Find where the given text appears and provide that cell's center as (X, Y) coordinate. 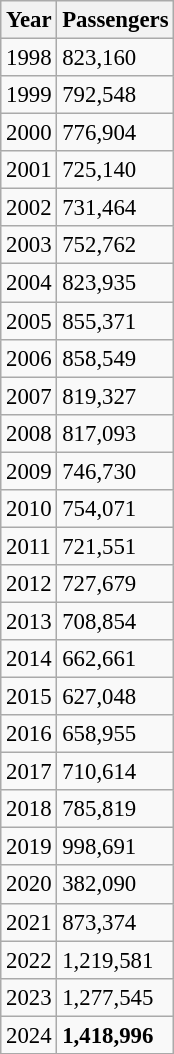
2013 (29, 621)
727,679 (116, 584)
2006 (29, 358)
382,090 (116, 885)
2016 (29, 734)
785,819 (116, 809)
708,854 (116, 621)
873,374 (116, 922)
2012 (29, 584)
2023 (29, 997)
710,614 (116, 772)
2002 (29, 208)
998,691 (116, 847)
746,730 (116, 471)
731,464 (116, 208)
627,048 (116, 697)
858,549 (116, 358)
721,551 (116, 546)
776,904 (116, 133)
2010 (29, 509)
823,160 (116, 58)
Passengers (116, 20)
855,371 (116, 321)
2017 (29, 772)
725,140 (116, 170)
1,219,581 (116, 960)
2011 (29, 546)
658,955 (116, 734)
754,071 (116, 509)
2022 (29, 960)
1998 (29, 58)
1,277,545 (116, 997)
2003 (29, 245)
823,935 (116, 283)
819,327 (116, 396)
2008 (29, 433)
2014 (29, 659)
1999 (29, 95)
1,418,996 (116, 1035)
662,661 (116, 659)
2024 (29, 1035)
2005 (29, 321)
2001 (29, 170)
2021 (29, 922)
2009 (29, 471)
792,548 (116, 95)
2015 (29, 697)
2004 (29, 283)
817,093 (116, 433)
2019 (29, 847)
2020 (29, 885)
2018 (29, 809)
752,762 (116, 245)
Year (29, 20)
2007 (29, 396)
2000 (29, 133)
